Find where the given text appears and provide that cell's center as (x, y) coordinate. 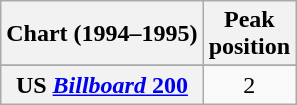
Chart (1994–1995) (102, 34)
US Billboard 200 (102, 85)
Peakposition (249, 34)
2 (249, 85)
